Search for the cell housing the specified text and yield its [X, Y] center coordinate. 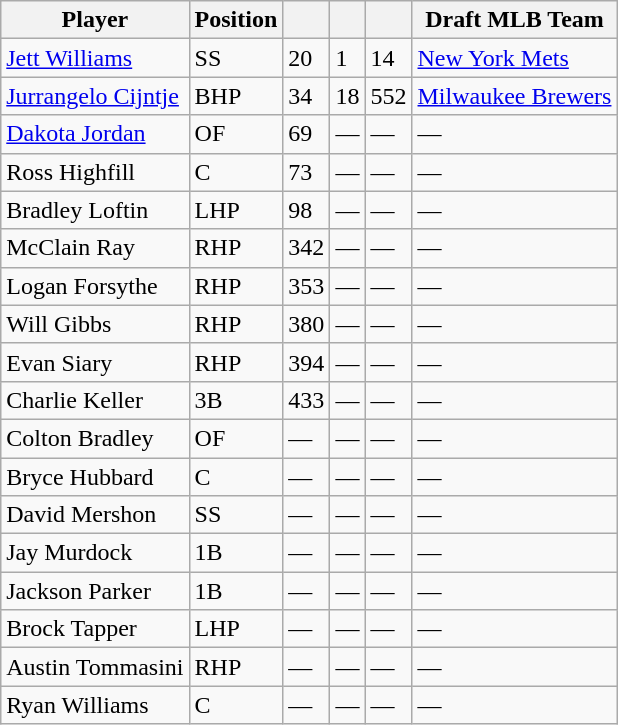
McClain Ray [95, 248]
Bryce Hubbard [95, 477]
Jackson Parker [95, 591]
Brock Tapper [95, 629]
Jett Williams [95, 58]
34 [306, 96]
342 [306, 248]
14 [388, 58]
Austin Tommasini [95, 667]
Milwaukee Brewers [514, 96]
18 [348, 96]
73 [306, 172]
Charlie Keller [95, 400]
20 [306, 58]
Position [236, 20]
552 [388, 96]
Ross Highfill [95, 172]
Player [95, 20]
Bradley Loftin [95, 210]
David Mershon [95, 515]
BHP [236, 96]
Colton Bradley [95, 438]
Draft MLB Team [514, 20]
1 [348, 58]
Jurrangelo Cijntje [95, 96]
Will Gibbs [95, 324]
Evan Siary [95, 362]
69 [306, 134]
353 [306, 286]
Ryan Williams [95, 705]
Dakota Jordan [95, 134]
Jay Murdock [95, 553]
433 [306, 400]
Logan Forsythe [95, 286]
3B [236, 400]
394 [306, 362]
98 [306, 210]
380 [306, 324]
New York Mets [514, 58]
